Output the (x, y) coordinate of the center of the cell containing the given text.  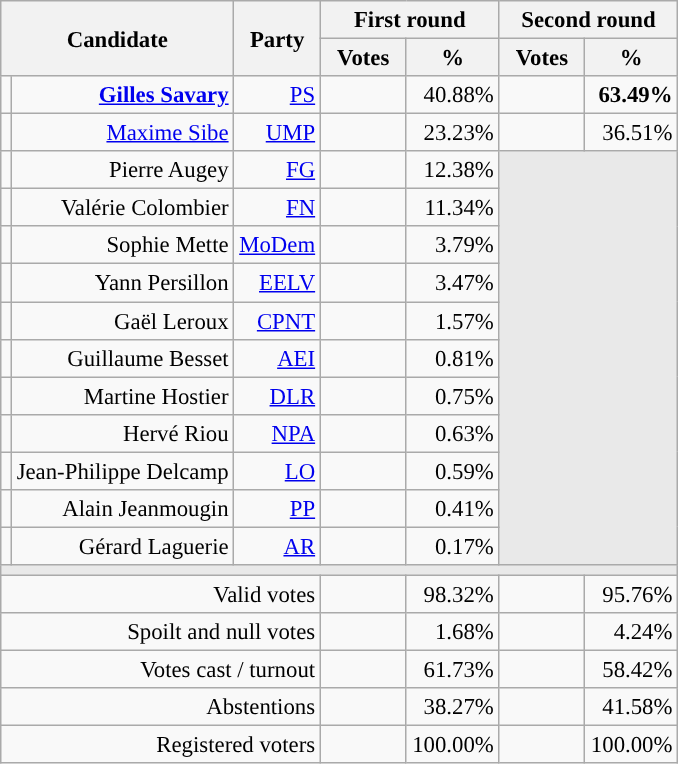
63.49% (632, 95)
Guillaume Besset (122, 358)
Yann Persillon (122, 283)
Gaël Leroux (122, 321)
LO (278, 471)
Second round (588, 20)
41.58% (632, 707)
0.75% (452, 396)
Party (278, 38)
UMP (278, 133)
40.88% (452, 95)
Pierre Augey (122, 170)
Abstentions (161, 707)
Jean-Philippe Delcamp (122, 471)
98.32% (452, 594)
First round (410, 20)
1.57% (452, 321)
36.51% (632, 133)
1.68% (452, 632)
Martine Hostier (122, 396)
0.59% (452, 471)
12.38% (452, 170)
DLR (278, 396)
38.27% (452, 707)
Hervé Riou (122, 433)
Alain Jeanmougin (122, 509)
PP (278, 509)
EELV (278, 283)
58.42% (632, 670)
PS (278, 95)
0.81% (452, 358)
Candidate (118, 38)
4.24% (632, 632)
Valid votes (161, 594)
AEI (278, 358)
NPA (278, 433)
Sophie Mette (122, 245)
Spoilt and null votes (161, 632)
23.23% (452, 133)
3.79% (452, 245)
Gilles Savary (122, 95)
CPNT (278, 321)
11.34% (452, 208)
3.47% (452, 283)
61.73% (452, 670)
Valérie Colombier (122, 208)
AR (278, 546)
95.76% (632, 594)
0.63% (452, 433)
MoDem (278, 245)
Votes cast / turnout (161, 670)
FG (278, 170)
Maxime Sibe (122, 133)
0.41% (452, 509)
0.17% (452, 546)
Registered voters (161, 745)
FN (278, 208)
Gérard Laguerie (122, 546)
